Identify which cell holds the provided text, then report its (x, y) central coordinate. 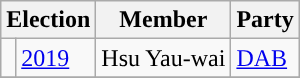
Member (164, 20)
Election (48, 20)
2019 (56, 58)
Party (265, 20)
Hsu Yau-wai (164, 58)
DAB (265, 58)
